Return (x, y) of the center of cell containing provided text 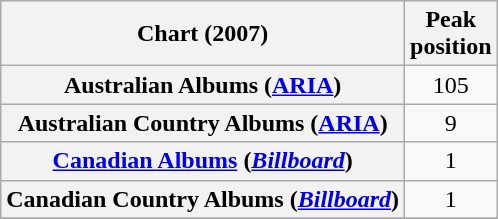
Australian Albums (ARIA) (203, 85)
Chart (2007) (203, 34)
Peakposition (451, 34)
Canadian Country Albums (Billboard) (203, 199)
105 (451, 85)
Canadian Albums (Billboard) (203, 161)
Australian Country Albums (ARIA) (203, 123)
9 (451, 123)
